Locate the cell with the specified text and output its [x, y] center coordinate. 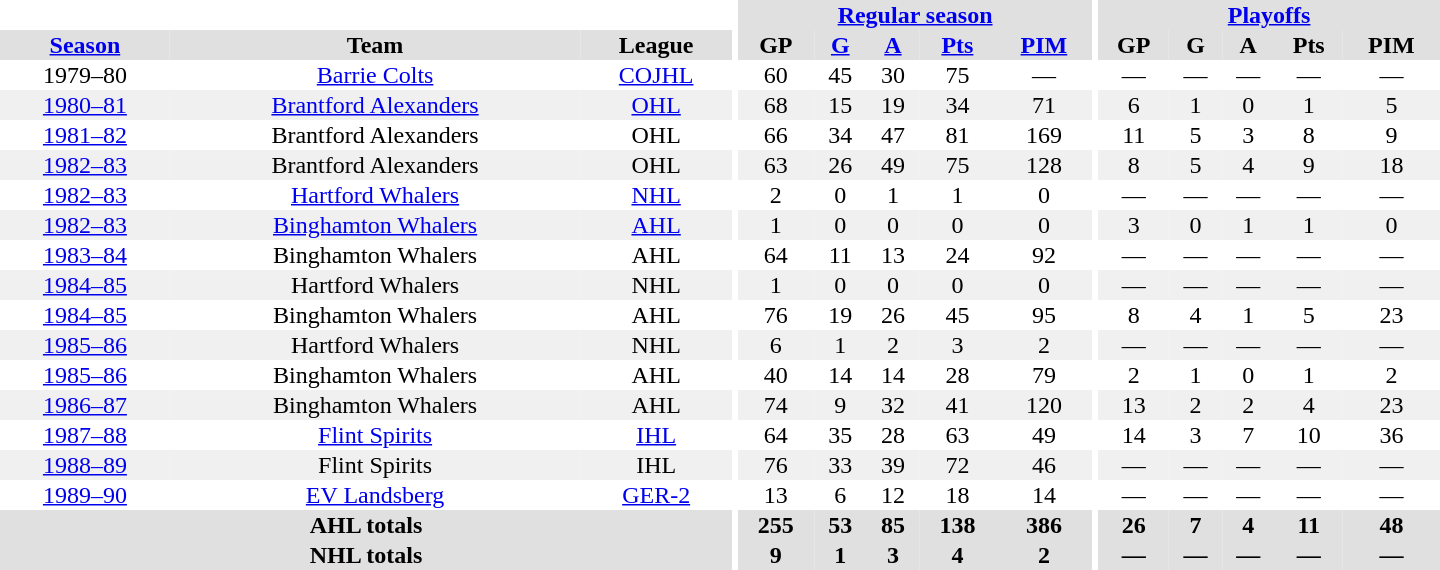
47 [894, 135]
74 [776, 405]
36 [1392, 435]
Team [376, 45]
40 [776, 375]
League [656, 45]
85 [894, 525]
Playoffs [1269, 15]
68 [776, 105]
AHL totals [366, 525]
92 [1044, 255]
46 [1044, 465]
NHL totals [366, 555]
32 [894, 405]
GER-2 [656, 495]
12 [894, 495]
Barrie Colts [376, 75]
79 [1044, 375]
Season [85, 45]
128 [1044, 165]
71 [1044, 105]
30 [894, 75]
66 [776, 135]
COJHL [656, 75]
72 [957, 465]
39 [894, 465]
1983–84 [85, 255]
386 [1044, 525]
35 [840, 435]
1987–88 [85, 435]
33 [840, 465]
120 [1044, 405]
53 [840, 525]
95 [1044, 315]
138 [957, 525]
EV Landsberg [376, 495]
81 [957, 135]
1986–87 [85, 405]
1979–80 [85, 75]
1981–82 [85, 135]
1989–90 [85, 495]
1980–81 [85, 105]
15 [840, 105]
255 [776, 525]
10 [1309, 435]
1988–89 [85, 465]
169 [1044, 135]
41 [957, 405]
24 [957, 255]
48 [1392, 525]
60 [776, 75]
Regular season [916, 15]
